Return the (X, Y) coordinate for the center point of the cell that contains the specified text.  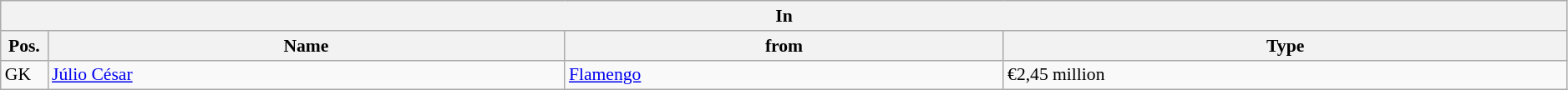
In (784, 16)
Pos. (24, 46)
Flamengo (784, 75)
€2,45 million (1285, 75)
Júlio César (306, 75)
Type (1285, 46)
GK (24, 75)
Name (306, 46)
from (784, 46)
